Determine the [X, Y] coordinate at the center of the cell enclosing the given text.  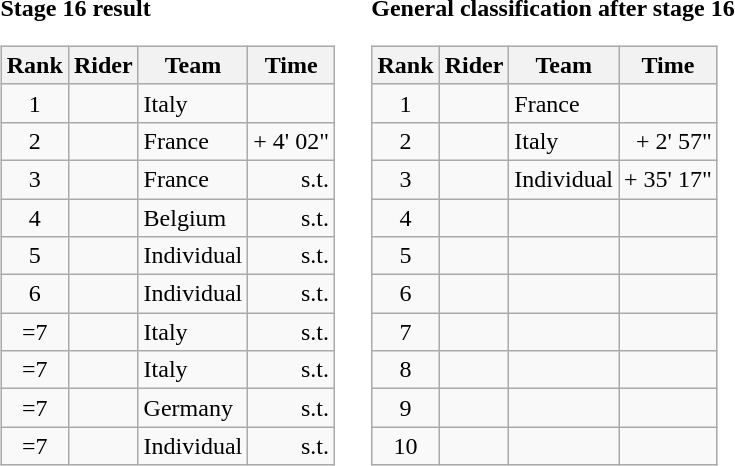
10 [406, 446]
Belgium [193, 217]
+ 2' 57" [668, 141]
Germany [193, 408]
+ 4' 02" [292, 141]
+ 35' 17" [668, 179]
7 [406, 332]
8 [406, 370]
9 [406, 408]
